Determine the (X, Y) coordinate at the center of the cell enclosing the given text.  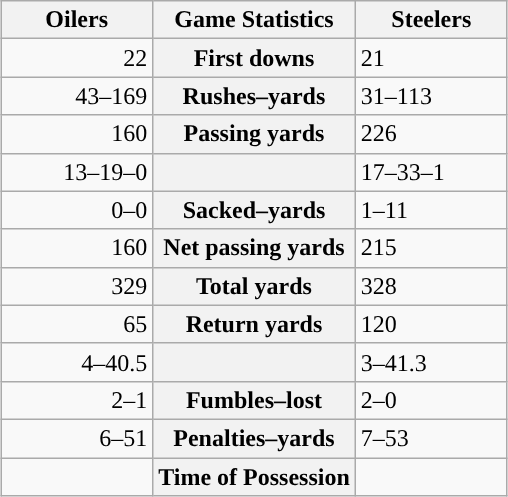
329 (77, 286)
215 (431, 248)
31–113 (431, 96)
43–169 (77, 96)
120 (431, 324)
Oilers (77, 20)
4–40.5 (77, 362)
328 (431, 286)
13–19–0 (77, 172)
65 (77, 324)
7–53 (431, 438)
Passing yards (254, 134)
1–11 (431, 210)
226 (431, 134)
Net passing yards (254, 248)
Penalties–yards (254, 438)
Sacked–yards (254, 210)
17–33–1 (431, 172)
2–1 (77, 400)
21 (431, 58)
Total yards (254, 286)
Steelers (431, 20)
Return yards (254, 324)
22 (77, 58)
Time of Possession (254, 477)
0–0 (77, 210)
Fumbles–lost (254, 400)
3–41.3 (431, 362)
Rushes–yards (254, 96)
2–0 (431, 400)
6–51 (77, 438)
First downs (254, 58)
Game Statistics (254, 20)
